From the cell containing the given text, extract its center point as [x, y] coordinate. 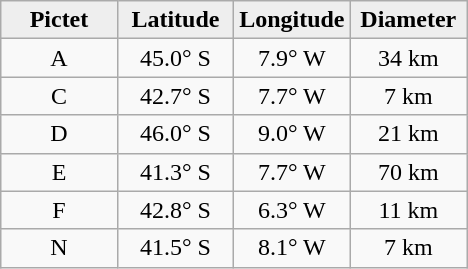
A [59, 58]
9.0° W [292, 134]
46.0° S [175, 134]
D [59, 134]
70 km [408, 172]
45.0° S [175, 58]
F [59, 210]
21 km [408, 134]
Pictet [59, 20]
Latitude [175, 20]
41.5° S [175, 248]
E [59, 172]
41.3° S [175, 172]
7.9° W [292, 58]
42.8° S [175, 210]
N [59, 248]
Diameter [408, 20]
C [59, 96]
34 km [408, 58]
8.1° W [292, 248]
42.7° S [175, 96]
11 km [408, 210]
Longitude [292, 20]
6.3° W [292, 210]
